For the text-containing cell, return its midpoint in (X, Y) coordinate format. 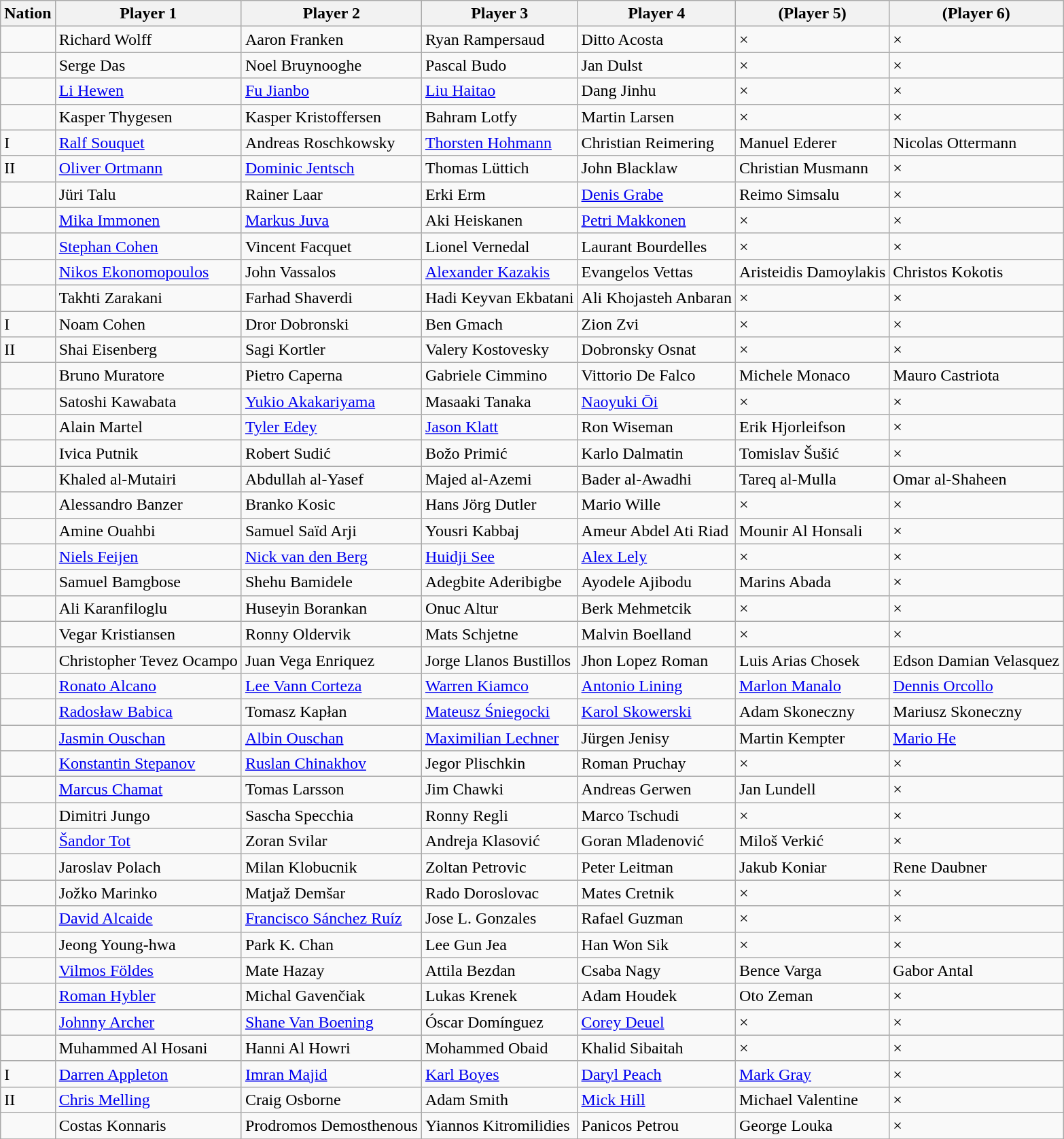
Bahram Lotfy (499, 117)
Denis Grabe (656, 194)
Onuc Altur (499, 608)
Dobronsky Osnat (656, 350)
Albin Ouschan (332, 737)
Hadi Keyvan Ekbatani (499, 298)
Pascal Budo (499, 65)
Tareq al-Mulla (812, 479)
Omar al-Shaheen (976, 479)
Marcus Chamat (148, 790)
Nicolas Ottermann (976, 143)
Zoltan Petrovic (499, 867)
Satoshi Kawabata (148, 402)
Michael Valentine (812, 1100)
Pietro Caperna (332, 376)
Christian Musmann (812, 169)
Player 4 (656, 14)
Jaroslav Polach (148, 867)
Yukio Akakariyama (332, 402)
Mark Gray (812, 1074)
Evangelos Vettas (656, 272)
Dang Jinhu (656, 91)
Adegbite Aderibigbe (499, 582)
Tomasz Kapłan (332, 712)
Aki Heiskanen (499, 220)
Huidji See (499, 557)
Ralf Souquet (148, 143)
Player 1 (148, 14)
Noel Bruynooghe (332, 65)
Laurant Bourdelles (656, 246)
Takhti Zarakani (148, 298)
Oto Zeman (812, 996)
Adam Skoneczny (812, 712)
(Player 5) (812, 14)
Abdullah al-Yasef (332, 479)
Rene Daubner (976, 867)
Vilmos Földes (148, 970)
Martin Larsen (656, 117)
Jasmin Ouschan (148, 737)
Mate Hazay (332, 970)
Noam Cohen (148, 324)
Jose L. Gonzales (499, 919)
Oliver Ortmann (148, 169)
Samuel Saïd Arji (332, 531)
Ronny Regli (499, 816)
Alessandro Banzer (148, 505)
Mohammed Obaid (499, 1048)
Alain Martel (148, 427)
Yousri Kabbaj (499, 531)
Ron Wiseman (656, 427)
Karl Boyes (499, 1074)
(Player 6) (976, 14)
Mats Schjetne (499, 634)
Robert Sudić (332, 453)
Masaaki Tanaka (499, 402)
Mounir Al Honsali (812, 531)
Marlon Manalo (812, 686)
Alex Lely (656, 557)
Vegar Kristiansen (148, 634)
Dominic Jentsch (332, 169)
Milan Klobucnik (332, 867)
Jegor Plischkin (499, 764)
Prodromos Demosthenous (332, 1125)
Huseyin Borankan (332, 608)
Mariusz Skoneczny (976, 712)
Alexander Kazakis (499, 272)
Mario He (976, 737)
Shane Van Boening (332, 1022)
Ronato Alcano (148, 686)
Mario Wille (656, 505)
Serge Das (148, 65)
Markus Juva (332, 220)
Niels Feijen (148, 557)
Richard Wolff (148, 39)
Francisco Sánchez Ruíz (332, 919)
Bruno Muratore (148, 376)
Dror Dobronski (332, 324)
Khaled al-Mutairi (148, 479)
Ayodele Ajibodu (656, 582)
Andreas Gerwen (656, 790)
Erik Hjorleifson (812, 427)
Kasper Kristoffersen (332, 117)
Andreja Klasović (499, 841)
Ditto Acosta (656, 39)
Jason Klatt (499, 427)
Ali Khojasteh Anbaran (656, 298)
Stephan Cohen (148, 246)
Chris Melling (148, 1100)
Jakub Koniar (812, 867)
Lukas Krenek (499, 996)
Sagi Kortler (332, 350)
Farhad Shaverdi (332, 298)
Nick van den Berg (332, 557)
Konstantin Stepanov (148, 764)
Rainer Laar (332, 194)
Bence Varga (812, 970)
Marco Tschudi (656, 816)
Tomislav Šušić (812, 453)
Petri Makkonen (656, 220)
Jan Dulst (656, 65)
Warren Kiamco (499, 686)
Aristeidis Damoylakis (812, 272)
Costas Konnaris (148, 1125)
Christos Kokotis (976, 272)
Malvin Boelland (656, 634)
David Alcaide (148, 919)
Lionel Vernedal (499, 246)
Reimo Simsalu (812, 194)
Dimitri Jungo (148, 816)
Rado Doroslovac (499, 893)
Antonio Lining (656, 686)
Valery Kostovesky (499, 350)
Jan Lundell (812, 790)
Yiannos Kitromilidies (499, 1125)
Khalid Sibaitah (656, 1048)
Lee Vann Corteza (332, 686)
Adam Houdek (656, 996)
Dennis Orcollo (976, 686)
Nation (28, 14)
Jürgen Jenisy (656, 737)
Zion Zvi (656, 324)
Gabriele Cimmino (499, 376)
Luis Arias Chosek (812, 660)
Samuel Bamgbose (148, 582)
Mateusz Śniegocki (499, 712)
George Louka (812, 1125)
Craig Osborne (332, 1100)
Li Hewen (148, 91)
Liu Haitao (499, 91)
Johnny Archer (148, 1022)
Radosław Babica (148, 712)
Mick Hill (656, 1100)
Rafael Guzman (656, 919)
Jorge Llanos Bustillos (499, 660)
Jeong Young-hwa (148, 945)
Martin Kempter (812, 737)
Christopher Tevez Ocampo (148, 660)
Ruslan Chinakhov (332, 764)
Jim Chawki (499, 790)
Jožko Marinko (148, 893)
Kasper Thygesen (148, 117)
Manuel Ederer (812, 143)
Player 3 (499, 14)
John Blacklaw (656, 169)
Thomas Lüttich (499, 169)
Bader al-Awadhi (656, 479)
Majed al-Azemi (499, 479)
Jüri Talu (148, 194)
Maximilian Lechner (499, 737)
Lee Gun Jea (499, 945)
Muhammed Al Hosani (148, 1048)
Michal Gavenčiak (332, 996)
Darren Appleton (148, 1074)
Park K. Chan (332, 945)
Zoran Svilar (332, 841)
Shehu Bamidele (332, 582)
Matjaž Demšar (332, 893)
Christian Reimering (656, 143)
Ben Gmach (499, 324)
Amine Ouahbi (148, 531)
Thorsten Hohmann (499, 143)
Mates Cretnik (656, 893)
Shai Eisenberg (148, 350)
Jhon Lopez Roman (656, 660)
Michele Monaco (812, 376)
Player 2 (332, 14)
Imran Majid (332, 1074)
Óscar Domínguez (499, 1022)
Vittorio De Falco (656, 376)
Han Won Sik (656, 945)
Branko Kosic (332, 505)
Mika Immonen (148, 220)
Roman Pruchay (656, 764)
Erki Erm (499, 194)
Attila Bezdan (499, 970)
Andreas Roschkowsky (332, 143)
Tomas Larsson (332, 790)
Sascha Specchia (332, 816)
Ivica Putnik (148, 453)
Adam Smith (499, 1100)
Nikos Ekonomopoulos (148, 272)
Karol Skowerski (656, 712)
Božo Primić (499, 453)
Goran Mladenović (656, 841)
Peter Leitman (656, 867)
Marins Abada (812, 582)
Hanni Al Howri (332, 1048)
Aaron Franken (332, 39)
Ryan Rampersaud (499, 39)
Ameur Abdel Ati Riad (656, 531)
Naoyuki Ōi (656, 402)
Fu Jianbo (332, 91)
Karlo Dalmatin (656, 453)
Vincent Facquet (332, 246)
Ronny Oldervik (332, 634)
Daryl Peach (656, 1074)
Juan Vega Enriquez (332, 660)
John Vassalos (332, 272)
Panicos Petrou (656, 1125)
Hans Jörg Dutler (499, 505)
Berk Mehmetcik (656, 608)
Miloš Verkić (812, 841)
Mauro Castriota (976, 376)
Gabor Antal (976, 970)
Šandor Tot (148, 841)
Corey Deuel (656, 1022)
Csaba Nagy (656, 970)
Roman Hybler (148, 996)
Ali Karanfiloglu (148, 608)
Tyler Edey (332, 427)
Edson Damian Velasquez (976, 660)
